From the cell containing the given text, extract its center point as (x, y) coordinate. 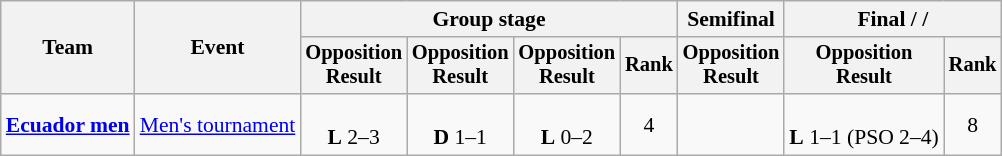
Team (68, 48)
L 2–3 (354, 124)
Men's tournament (218, 124)
L 0–2 (568, 124)
Semifinal (732, 19)
Ecuador men (68, 124)
8 (973, 124)
Group stage (488, 19)
L 1–1 (PSO 2–4) (864, 124)
4 (649, 124)
Event (218, 48)
D 1–1 (460, 124)
Final / / (892, 19)
